Identify which cell holds the provided text, then report its (X, Y) central coordinate. 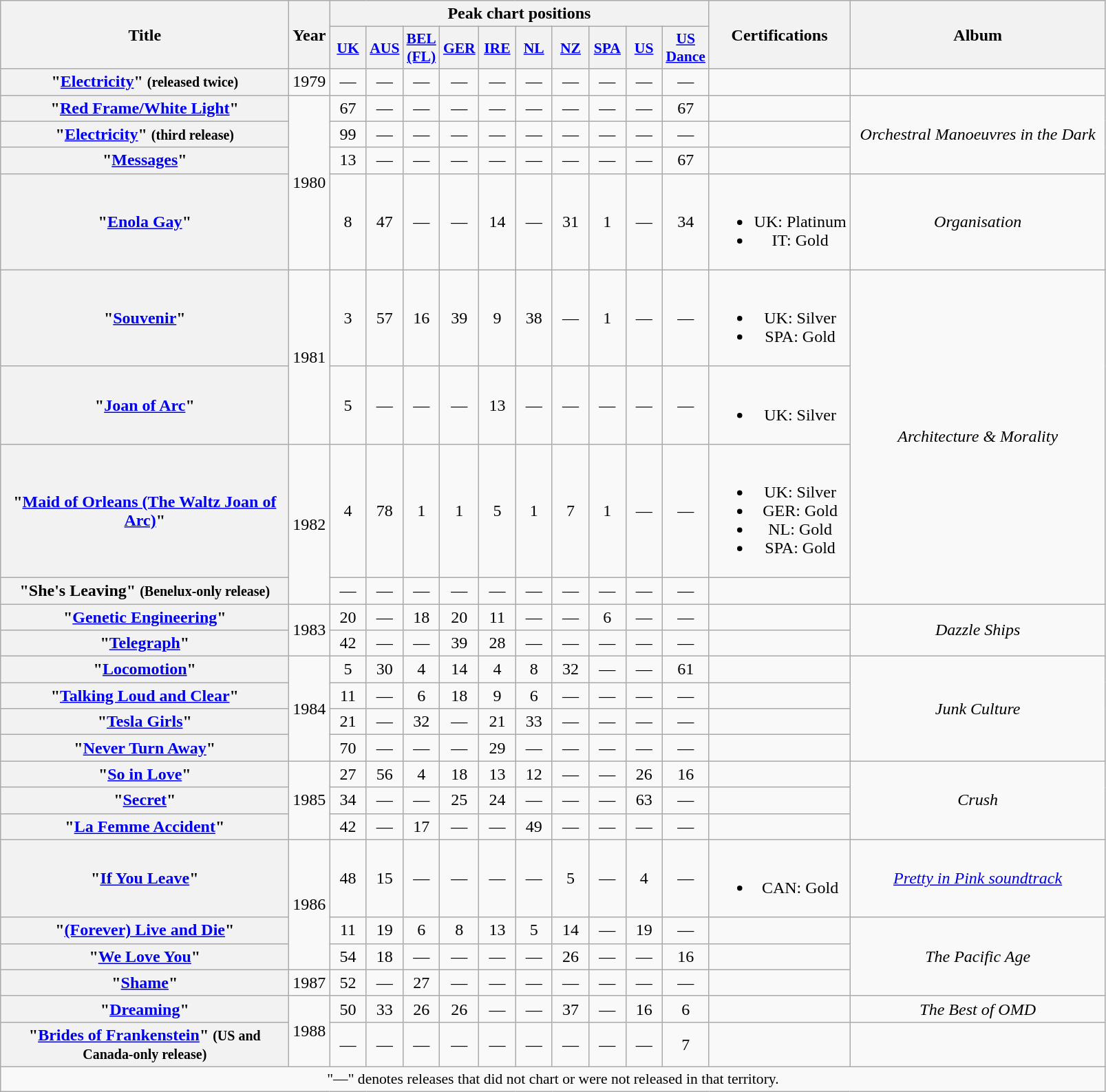
29 (497, 748)
Certifications (779, 34)
1985 (310, 800)
1979 (310, 82)
UK: SilverGER: GoldNL: GoldSPA: Gold (779, 511)
NZ (570, 48)
1988 (310, 1031)
"(Forever) Live and Die" (145, 930)
"Souvenir" (145, 318)
38 (534, 318)
99 (348, 134)
UK: PlatinumIT: Gold (779, 222)
Crush (977, 800)
"We Love You" (145, 956)
"Shame" (145, 983)
"Genetic Engineering" (145, 617)
31 (570, 222)
"Red Frame/White Light" (145, 108)
1987 (310, 983)
37 (570, 1009)
15 (384, 878)
"So in Love" (145, 774)
Title (145, 34)
"La Femme Accident" (145, 826)
"If You Leave" (145, 878)
UK: SilverSPA: Gold (779, 318)
54 (348, 956)
CAN: Gold (779, 878)
"Messages" (145, 160)
47 (384, 222)
"Secret" (145, 800)
17 (421, 826)
Album (977, 34)
1981 (310, 356)
"Never Turn Away" (145, 748)
"Locomotion" (145, 670)
28 (497, 643)
30 (384, 670)
Orchestral Manoeuvres in the Dark (977, 134)
"Joan of Arc" (145, 405)
"Maid of Orleans (The Waltz Joan of Arc)" (145, 511)
1986 (310, 904)
57 (384, 318)
50 (348, 1009)
61 (685, 670)
24 (497, 800)
1984 (310, 709)
49 (534, 826)
25 (460, 800)
"Talking Loud and Clear" (145, 696)
Dazzle Ships (977, 630)
1980 (310, 182)
1982 (310, 524)
"Enola Gay" (145, 222)
US Dance (685, 48)
3 (348, 318)
70 (348, 748)
BEL(FL) (421, 48)
56 (384, 774)
Year (310, 34)
IRE (497, 48)
Architecture & Morality (977, 436)
Organisation (977, 222)
78 (384, 511)
"Dreaming" (145, 1009)
1983 (310, 630)
"Telegraph" (145, 643)
"Electricity" (third release) (145, 134)
"—" denotes releases that did not chart or were not released in that territory. (553, 1079)
"She's Leaving" (Benelux-only release) (145, 590)
"Brides of Frankenstein" (US and Canada-only release) (145, 1045)
63 (644, 800)
The Pacific Age (977, 956)
48 (348, 878)
"Tesla Girls" (145, 722)
GER (460, 48)
Pretty in Pink soundtrack (977, 878)
52 (348, 983)
SPA (607, 48)
UK (348, 48)
Peak chart positions (519, 14)
"Electricity" (released twice) (145, 82)
Junk Culture (977, 709)
UK: Silver (779, 405)
The Best of OMD (977, 1009)
AUS (384, 48)
US (644, 48)
12 (534, 774)
NL (534, 48)
